Provide the [X, Y] coordinate of the cell's center where the given text is located.  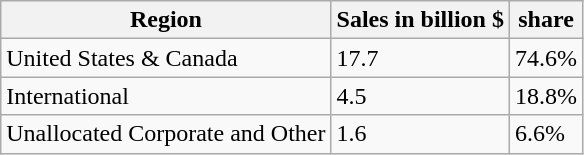
Region [166, 20]
18.8% [546, 96]
17.7 [420, 58]
share [546, 20]
Sales in billion $ [420, 20]
International [166, 96]
1.6 [420, 134]
United States & Canada [166, 58]
6.6% [546, 134]
Unallocated Corporate and Other [166, 134]
4.5 [420, 96]
74.6% [546, 58]
